From the cell containing the given text, extract its center point as (X, Y) coordinate. 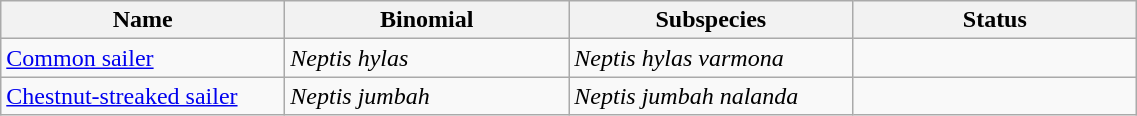
Common sailer (143, 58)
Chestnut-streaked sailer (143, 96)
Neptis jumbah nalanda (711, 96)
Neptis jumbah (427, 96)
Status (995, 20)
Neptis hylas varmona (711, 58)
Binomial (427, 20)
Subspecies (711, 20)
Name (143, 20)
Neptis hylas (427, 58)
